Capture the cell that displays the provided text and extract its (x, y) central coordinate. 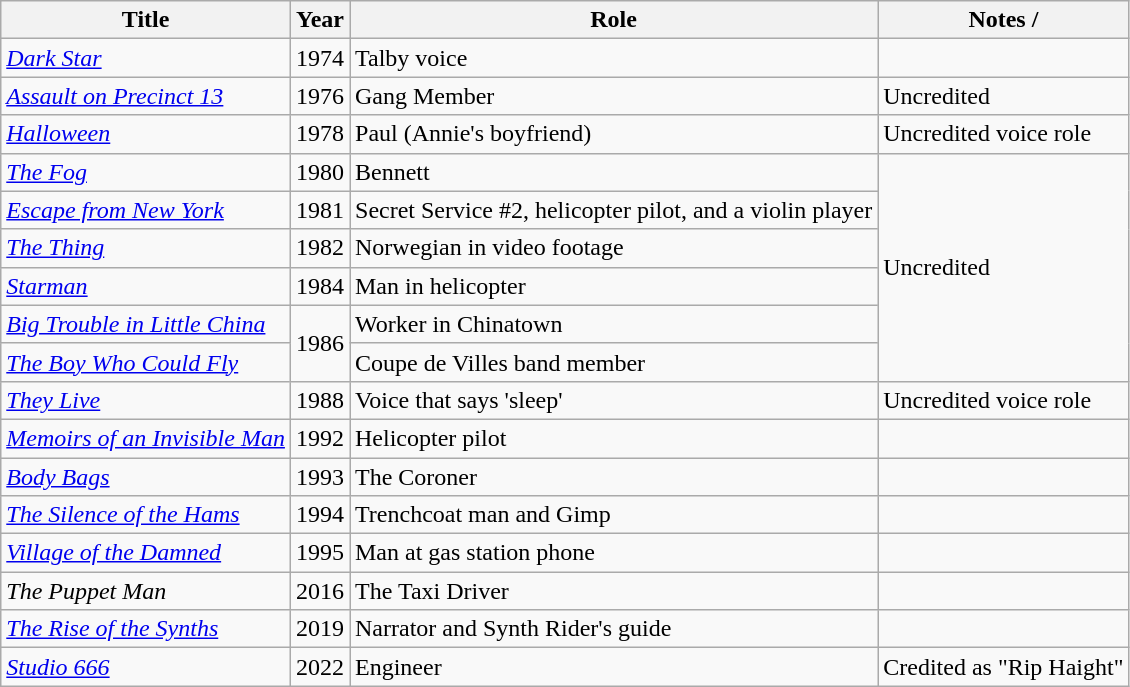
Coupe de Villes band member (614, 362)
Notes / (1004, 20)
The Silence of the Hams (146, 515)
Engineer (614, 667)
Worker in Chinatown (614, 324)
Village of the Damned (146, 553)
Memoirs of an Invisible Man (146, 438)
The Taxi Driver (614, 591)
The Boy Who Could Fly (146, 362)
Escape from New York (146, 210)
1995 (320, 553)
Body Bags (146, 477)
1988 (320, 400)
Big Trouble in Little China (146, 324)
Narrator and Synth Rider's guide (614, 629)
Voice that says 'sleep' (614, 400)
Talby voice (614, 58)
Bennett (614, 172)
1981 (320, 210)
The Rise of the Synths (146, 629)
Trenchcoat man and Gimp (614, 515)
Gang Member (614, 96)
Norwegian in video footage (614, 248)
The Thing (146, 248)
Man at gas station phone (614, 553)
Man in helicopter (614, 286)
Title (146, 20)
Paul (Annie's boyfriend) (614, 134)
Role (614, 20)
The Puppet Man (146, 591)
1986 (320, 343)
Studio 666 (146, 667)
1982 (320, 248)
1994 (320, 515)
Year (320, 20)
Starman (146, 286)
1976 (320, 96)
Helicopter pilot (614, 438)
2019 (320, 629)
1992 (320, 438)
The Fog (146, 172)
Halloween (146, 134)
1993 (320, 477)
2022 (320, 667)
Credited as "Rip Haight" (1004, 667)
2016 (320, 591)
1984 (320, 286)
The Coroner (614, 477)
They Live (146, 400)
Assault on Precinct 13 (146, 96)
Secret Service #2, helicopter pilot, and a violin player (614, 210)
1974 (320, 58)
1978 (320, 134)
1980 (320, 172)
Dark Star (146, 58)
